From the cell containing the given text, extract its center point as [x, y] coordinate. 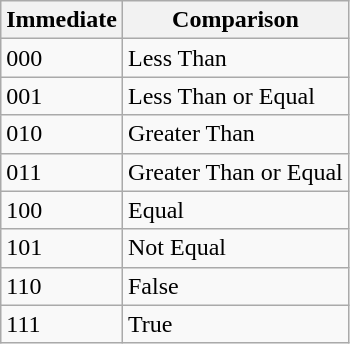
101 [62, 248]
Greater Than or Equal [235, 172]
011 [62, 172]
Greater Than [235, 134]
Equal [235, 210]
111 [62, 324]
000 [62, 58]
001 [62, 96]
False [235, 286]
100 [62, 210]
True [235, 324]
Not Equal [235, 248]
010 [62, 134]
Immediate [62, 20]
Comparison [235, 20]
Less Than or Equal [235, 96]
Less Than [235, 58]
110 [62, 286]
